For the text-containing cell, return its midpoint in [x, y] coordinate format. 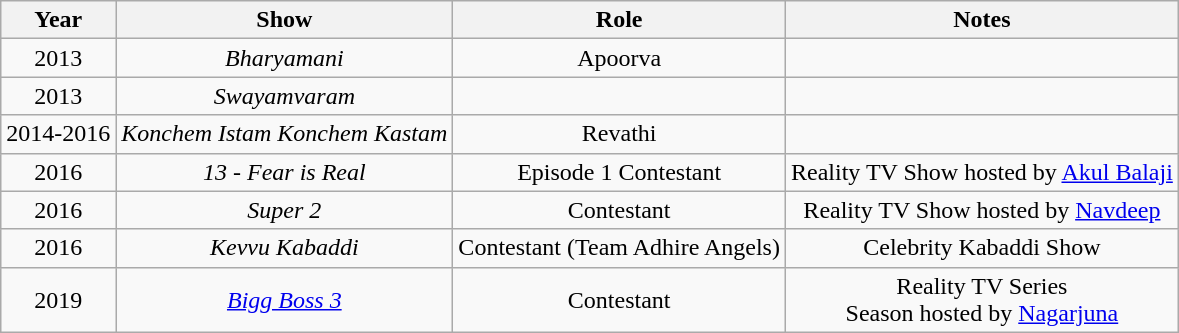
Role [620, 20]
2014-2016 [58, 134]
Contestant (Team Adhire Angels) [620, 248]
Reality TV Show hosted by Akul Balaji [982, 172]
Swayamvaram [284, 96]
Bigg Boss 3 [284, 300]
Apoorva [620, 58]
Celebrity Kabaddi Show [982, 248]
Konchem Istam Konchem Kastam [284, 134]
Reality TV Show hosted by Navdeep [982, 210]
13 - Fear is Real [284, 172]
Show [284, 20]
Revathi [620, 134]
Episode 1 Contestant [620, 172]
Reality TV SeriesSeason hosted by Nagarjuna [982, 300]
Kevvu Kabaddi [284, 248]
Super 2 [284, 210]
2019 [58, 300]
Year [58, 20]
Bharyamani [284, 58]
Notes [982, 20]
